Provide the [x, y] coordinate of the cell's center where the given text is located.  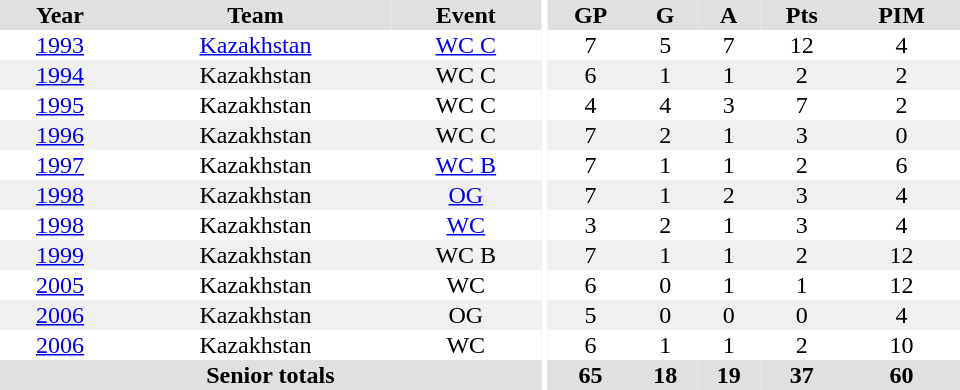
G [665, 15]
1994 [60, 75]
Team [256, 15]
2005 [60, 285]
1993 [60, 45]
GP [591, 15]
18 [665, 375]
Pts [802, 15]
Event [466, 15]
10 [902, 345]
1996 [60, 135]
Senior totals [270, 375]
A [729, 15]
Year [60, 15]
1997 [60, 165]
19 [729, 375]
37 [802, 375]
60 [902, 375]
1995 [60, 105]
65 [591, 375]
1999 [60, 255]
PIM [902, 15]
